Return the (x, y) coordinate for the center point of the cell that contains the specified text.  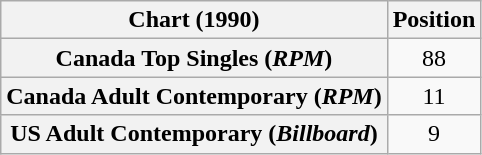
9 (434, 134)
Canada Top Singles (RPM) (194, 58)
US Adult Contemporary (Billboard) (194, 134)
Position (434, 20)
88 (434, 58)
Canada Adult Contemporary (RPM) (194, 96)
Chart (1990) (194, 20)
11 (434, 96)
